For the text-containing cell, return its midpoint in [X, Y] coordinate format. 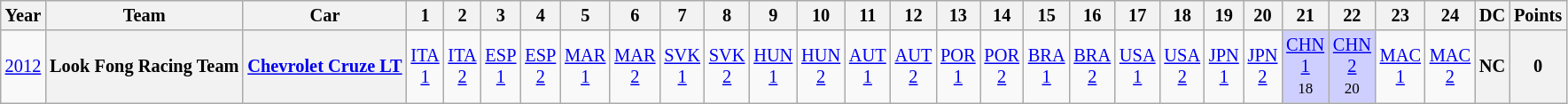
22 [1353, 15]
11 [868, 15]
MAR1 [585, 67]
AUT1 [868, 67]
8 [727, 15]
HUN2 [821, 67]
ESP2 [541, 67]
24 [1450, 15]
MAC1 [1400, 67]
20 [1263, 15]
4 [541, 15]
POR1 [957, 67]
18 [1182, 15]
Chevrolet Cruze LT [324, 67]
Team [144, 15]
15 [1047, 15]
Look Fong Racing Team [144, 67]
0 [1538, 67]
16 [1092, 15]
13 [957, 15]
USA2 [1182, 67]
ESP1 [502, 67]
AUT2 [914, 67]
1 [425, 15]
2012 [23, 67]
3 [502, 15]
12 [914, 15]
CHN118 [1305, 67]
JPN2 [1263, 67]
23 [1400, 15]
14 [1002, 15]
HUN1 [773, 67]
5 [585, 15]
7 [682, 15]
Year [23, 15]
USA1 [1137, 67]
MAR2 [635, 67]
ITA1 [425, 67]
NC [1493, 67]
SVK2 [727, 67]
ITA2 [463, 67]
2 [463, 15]
BRA2 [1092, 67]
Points [1538, 15]
BRA1 [1047, 67]
9 [773, 15]
17 [1137, 15]
DC [1493, 15]
6 [635, 15]
Car [324, 15]
21 [1305, 15]
JPN1 [1224, 67]
POR2 [1002, 67]
SVK1 [682, 67]
MAC2 [1450, 67]
CHN220 [1353, 67]
10 [821, 15]
19 [1224, 15]
